Pinpoint the cell where the given text exists, returning its (x, y) midpoint coordinate. 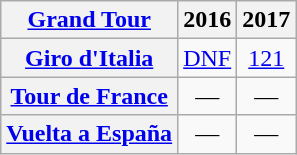
2016 (208, 20)
Vuelta a España (90, 134)
DNF (208, 58)
Giro d'Italia (90, 58)
2017 (266, 20)
Grand Tour (90, 20)
121 (266, 58)
Tour de France (90, 96)
